Detect which cell encompasses the target text, then output its [x, y] center coordinate. 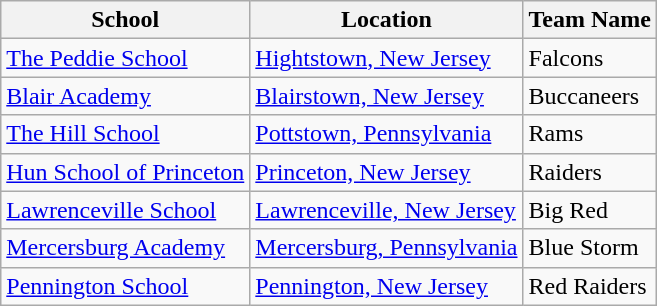
Location [386, 20]
Lawrenceville, New Jersey [386, 210]
Lawrenceville School [126, 210]
School [126, 20]
Red Raiders [590, 286]
Mercersburg Academy [126, 248]
Princeton, New Jersey [386, 172]
Rams [590, 134]
Blair Academy [126, 96]
Big Red [590, 210]
Blairstown, New Jersey [386, 96]
Blue Storm [590, 248]
Raiders [590, 172]
Buccaneers [590, 96]
Hun School of Princeton [126, 172]
Pottstown, Pennsylvania [386, 134]
The Hill School [126, 134]
The Peddie School [126, 58]
Hightstown, New Jersey [386, 58]
Team Name [590, 20]
Pennington, New Jersey [386, 286]
Falcons [590, 58]
Pennington School [126, 286]
Mercersburg, Pennsylvania [386, 248]
